Detect which cell encompasses the target text, then output its [x, y] center coordinate. 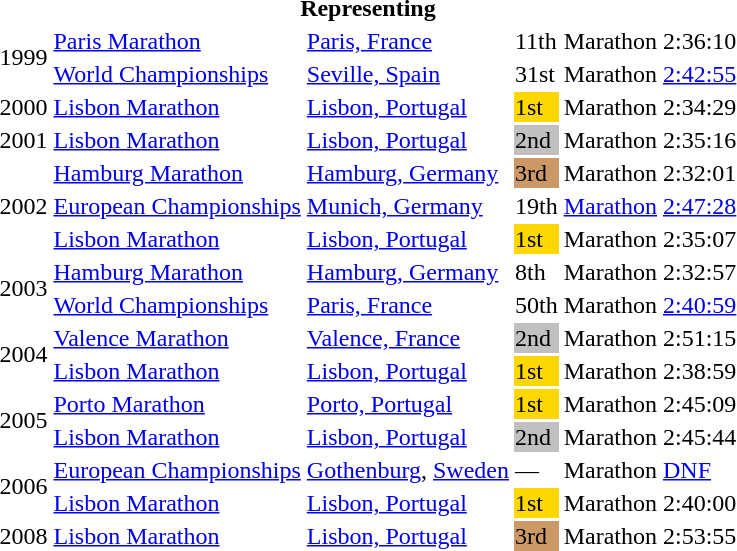
2:32:01 [699, 173]
Gothenburg, Sweden [408, 470]
2:40:59 [699, 305]
Munich, Germany [408, 206]
2:45:44 [699, 437]
2:53:55 [699, 536]
Valence, France [408, 338]
2:36:10 [699, 41]
19th [537, 206]
2:42:55 [699, 74]
DNF [699, 470]
— [537, 470]
2:51:15 [699, 338]
50th [537, 305]
2:40:00 [699, 503]
2:47:28 [699, 206]
2:34:29 [699, 107]
2:45:09 [699, 404]
Paris Marathon [177, 41]
2:32:57 [699, 272]
Seville, Spain [408, 74]
Porto, Portugal [408, 404]
8th [537, 272]
11th [537, 41]
31st [537, 74]
2:35:07 [699, 239]
Porto Marathon [177, 404]
2:38:59 [699, 371]
2:35:16 [699, 140]
Valence Marathon [177, 338]
